Extract the (x, y) coordinate from the center of the cell holding the provided text.  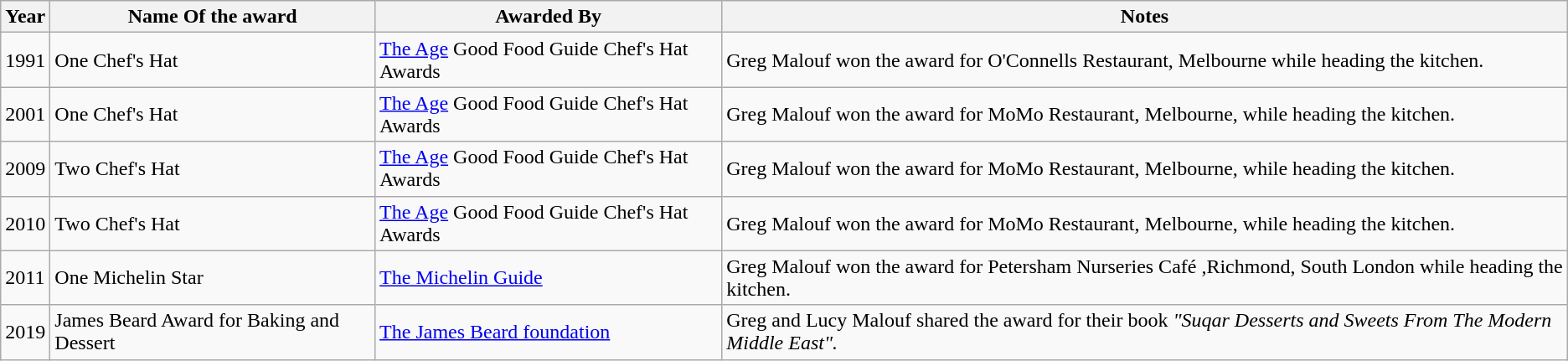
1991 (25, 60)
Greg and Lucy Malouf shared the award for their book "Suqar Desserts and Sweets From The Modern Middle East". (1145, 332)
The Michelin Guide (549, 278)
The James Beard foundation (549, 332)
Greg Malouf won the award for O'Connells Restaurant, Melbourne while heading the kitchen. (1145, 60)
Year (25, 17)
Greg Malouf won the award for Petersham Nurseries Café ,Richmond, South London while heading the kitchen. (1145, 278)
2009 (25, 169)
2019 (25, 332)
Awarded By (549, 17)
James Beard Award for Baking and Dessert (213, 332)
Name Of the award (213, 17)
Notes (1145, 17)
One Michelin Star (213, 278)
2010 (25, 223)
2001 (25, 114)
2011 (25, 278)
